Search for the cell housing the specified text and yield its [x, y] center coordinate. 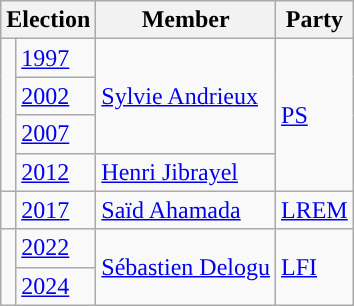
2007 [56, 134]
LFI [315, 267]
Member [186, 20]
Sylvie Andrieux [186, 96]
Sébastien Delogu [186, 267]
2002 [56, 96]
Party [315, 20]
Election [48, 20]
1997 [56, 58]
Saïd Ahamada [186, 210]
LREM [315, 210]
2022 [56, 248]
2024 [56, 286]
Henri Jibrayel [186, 172]
2017 [56, 210]
2012 [56, 172]
PS [315, 115]
